Provide the [X, Y] coordinate of the cell's center where the given text is located.  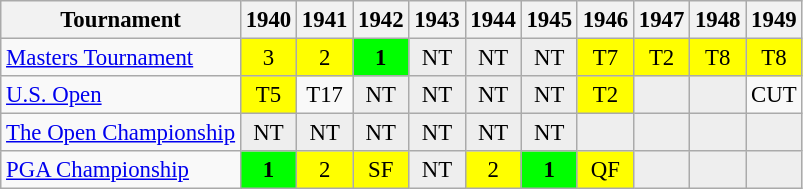
Tournament [121, 20]
T5 [268, 95]
T7 [605, 58]
PGA Championship [121, 170]
T17 [325, 95]
QF [605, 170]
Masters Tournament [121, 58]
U.S. Open [121, 95]
1942 [381, 20]
1948 [718, 20]
The Open Championship [121, 133]
CUT [774, 95]
1947 [661, 20]
1945 [549, 20]
1949 [774, 20]
1941 [325, 20]
1940 [268, 20]
1944 [493, 20]
1946 [605, 20]
1943 [437, 20]
SF [381, 170]
3 [268, 58]
